Return [X, Y] of the center of cell containing provided text 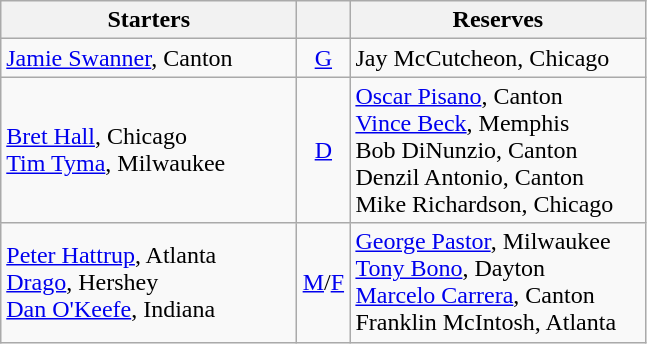
D [324, 150]
Reserves [498, 20]
Jay McCutcheon, Chicago [498, 58]
Starters [149, 20]
Peter Hattrup, AtlantaDrago, HersheyDan O'Keefe, Indiana [149, 282]
Jamie Swanner, Canton [149, 58]
George Pastor, MilwaukeeTony Bono, DaytonMarcelo Carrera, CantonFranklin McIntosh, Atlanta [498, 282]
M/F [324, 282]
G [324, 58]
Oscar Pisano, CantonVince Beck, MemphisBob DiNunzio, CantonDenzil Antonio, CantonMike Richardson, Chicago [498, 150]
Bret Hall, ChicagoTim Tyma, Milwaukee [149, 150]
